Capture the cell that displays the provided text and extract its [X, Y] central coordinate. 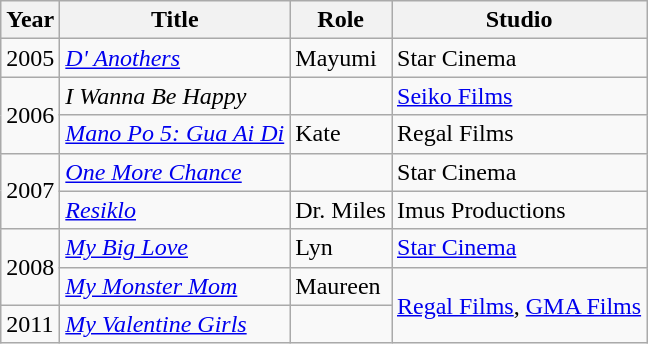
D' Anothers [175, 58]
Imus Productions [520, 210]
I Wanna Be Happy [175, 96]
Year [30, 20]
2007 [30, 191]
2005 [30, 58]
My Valentine Girls [175, 324]
Dr. Miles [341, 210]
Seiko Films [520, 96]
Regal Films [520, 134]
2006 [30, 115]
Regal Films, GMA Films [520, 305]
Mano Po 5: Gua Ai Di [175, 134]
My Big Love [175, 248]
Studio [520, 20]
Resiklo [175, 210]
2008 [30, 267]
Kate [341, 134]
2011 [30, 324]
Lyn [341, 248]
Title [175, 20]
Maureen [341, 286]
Role [341, 20]
Mayumi [341, 58]
My Monster Mom [175, 286]
One More Chance [175, 172]
